Output the [X, Y] coordinate of the center of the cell containing the given text.  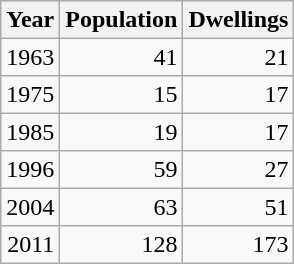
173 [238, 244]
1996 [30, 170]
1963 [30, 56]
Year [30, 20]
Population [122, 20]
2004 [30, 206]
21 [238, 56]
51 [238, 206]
1975 [30, 94]
Dwellings [238, 20]
128 [122, 244]
19 [122, 132]
27 [238, 170]
1985 [30, 132]
2011 [30, 244]
41 [122, 56]
63 [122, 206]
15 [122, 94]
59 [122, 170]
